Pinpoint the cell where the given text exists, returning its (x, y) midpoint coordinate. 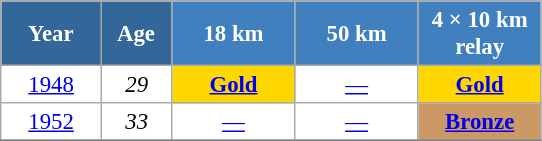
33 (136, 122)
Year (52, 34)
50 km (356, 34)
18 km (234, 34)
Age (136, 34)
1952 (52, 122)
29 (136, 85)
4 × 10 km relay (480, 34)
Bronze (480, 122)
1948 (52, 85)
